Identify which cell holds the provided text, then report its [x, y] central coordinate. 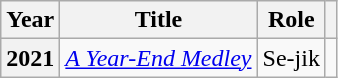
2021 [30, 58]
Role [291, 20]
Title [158, 20]
A Year-End Medley [158, 58]
Year [30, 20]
Se-jik [291, 58]
